From the cell containing the given text, extract its center point as [X, Y] coordinate. 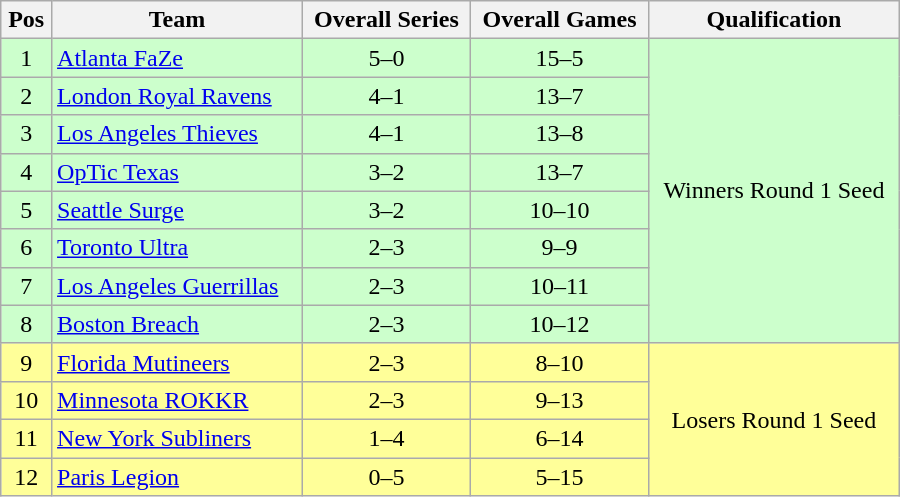
Boston Breach [178, 324]
Overall Games [559, 20]
2 [26, 96]
Winners Round 1 Seed [774, 191]
Los Angeles Thieves [178, 134]
London Royal Ravens [178, 96]
Pos [26, 20]
OpTic Texas [178, 172]
15–5 [559, 58]
10 [26, 400]
9 [26, 362]
Seattle Surge [178, 210]
Minnesota ROKKR [178, 400]
8 [26, 324]
12 [26, 477]
0–5 [386, 477]
6 [26, 248]
10–10 [559, 210]
6–14 [559, 438]
Atlanta FaZe [178, 58]
8–10 [559, 362]
5–0 [386, 58]
10–11 [559, 286]
Team [178, 20]
13–8 [559, 134]
1–4 [386, 438]
3 [26, 134]
Overall Series [386, 20]
7 [26, 286]
Losers Round 1 Seed [774, 419]
Toronto Ultra [178, 248]
Los Angeles Guerrillas [178, 286]
New York Subliners [178, 438]
10–12 [559, 324]
Florida Mutineers [178, 362]
9–9 [559, 248]
5 [26, 210]
5–15 [559, 477]
Paris Legion [178, 477]
11 [26, 438]
Qualification [774, 20]
9–13 [559, 400]
1 [26, 58]
4 [26, 172]
